Provide the [x, y] coordinate of the cell's center where the given text is located.  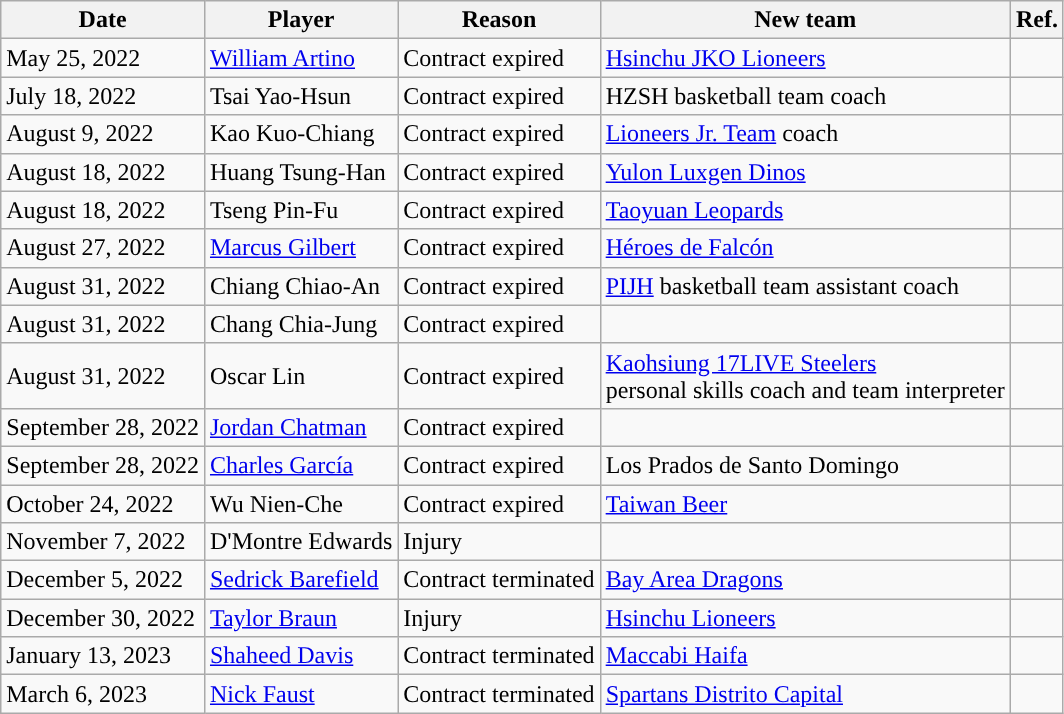
Kaohsiung 17LIVE Steelerspersonal skills coach and team interpreter [805, 376]
Héroes de Falcón [805, 248]
Hsinchu JKO Lioneers [805, 58]
Taiwan Beer [805, 503]
Hsinchu Lioneers [805, 618]
Bay Area Dragons [805, 580]
Shaheed Davis [300, 656]
December 30, 2022 [103, 618]
Yulon Luxgen Dinos [805, 172]
Date [103, 20]
Sedrick Barefield [300, 580]
Reason [499, 20]
Lioneers Jr. Team coach [805, 134]
January 13, 2023 [103, 656]
D'Montre Edwards [300, 542]
Jordan Chatman [300, 427]
PIJH basketball team assistant coach [805, 286]
Taoyuan Leopards [805, 210]
New team [805, 20]
Maccabi Haifa [805, 656]
Spartans Distrito Capital [805, 694]
Taylor Braun [300, 618]
Kao Kuo-Chiang [300, 134]
Charles García [300, 465]
Nick Faust [300, 694]
Marcus Gilbert [300, 248]
Tseng Pin-Fu [300, 210]
Chiang Chiao-An [300, 286]
October 24, 2022 [103, 503]
July 18, 2022 [103, 96]
May 25, 2022 [103, 58]
Tsai Yao-Hsun [300, 96]
August 27, 2022 [103, 248]
Los Prados de Santo Domingo [805, 465]
December 5, 2022 [103, 580]
November 7, 2022 [103, 542]
August 9, 2022 [103, 134]
Chang Chia-Jung [300, 324]
March 6, 2023 [103, 694]
Ref. [1036, 20]
William Artino [300, 58]
HZSH basketball team coach [805, 96]
Oscar Lin [300, 376]
Huang Tsung-Han [300, 172]
Player [300, 20]
Wu Nien-Che [300, 503]
